Find where the given text appears and provide that cell's center as [x, y] coordinate. 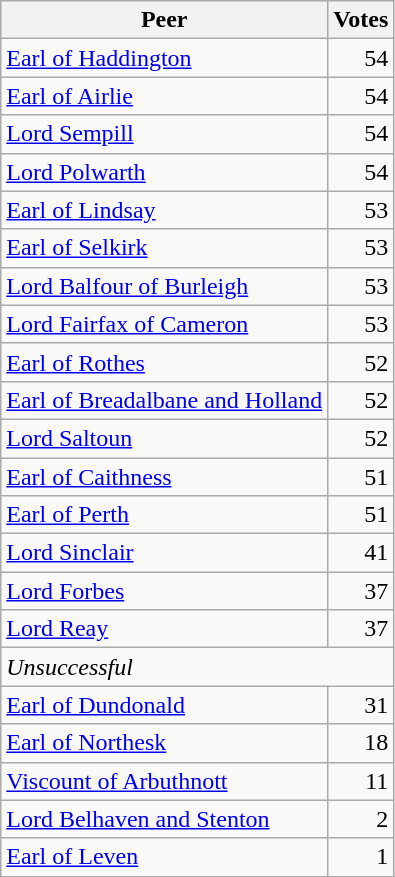
Earl of Dundonald [164, 705]
Peer [164, 20]
11 [361, 781]
Lord Belhaven and Stenton [164, 819]
Earl of Breadalbane and Holland [164, 400]
41 [361, 553]
Viscount of Arbuthnott [164, 781]
Votes [361, 20]
Unsuccessful [198, 667]
Lord Polwarth [164, 172]
18 [361, 743]
Lord Reay [164, 629]
Lord Balfour of Burleigh [164, 286]
Earl of Lindsay [164, 210]
31 [361, 705]
Earl of Caithness [164, 477]
Lord Forbes [164, 591]
Earl of Leven [164, 857]
2 [361, 819]
Lord Fairfax of Cameron [164, 324]
Lord Sempill [164, 134]
Lord Saltoun [164, 438]
1 [361, 857]
Lord Sinclair [164, 553]
Earl of Perth [164, 515]
Earl of Selkirk [164, 248]
Earl of Rothes [164, 362]
Earl of Haddington [164, 58]
Earl of Northesk [164, 743]
Earl of Airlie [164, 96]
